Locate the cell with the specified text and output its (x, y) center coordinate. 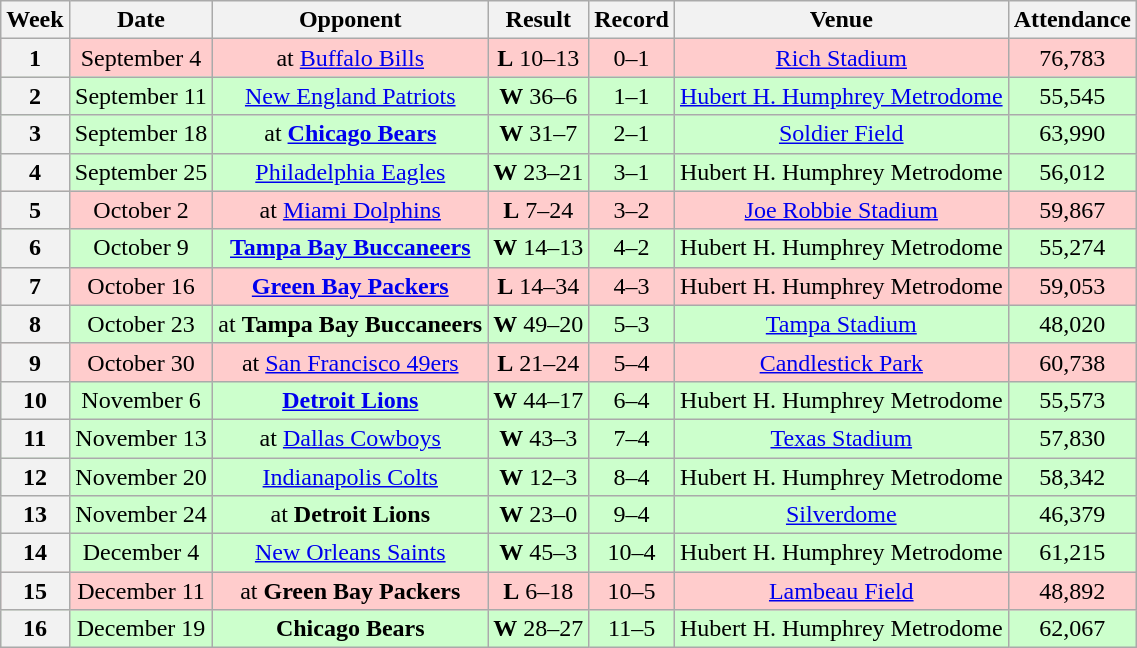
9–4 (632, 515)
9 (35, 362)
September 25 (141, 172)
76,783 (1072, 58)
5–3 (632, 324)
Indianapolis Colts (350, 477)
at Chicago Bears (350, 134)
Lambeau Field (841, 591)
46,379 (1072, 515)
October 30 (141, 362)
Record (632, 20)
4–2 (632, 248)
6–4 (632, 400)
Silverdome (841, 515)
December 11 (141, 591)
55,545 (1072, 96)
57,830 (1072, 438)
Chicago Bears (350, 629)
W 49–20 (538, 324)
W 23–21 (538, 172)
L 10–13 (538, 58)
New England Patriots (350, 96)
15 (35, 591)
12 (35, 477)
W 45–3 (538, 553)
14 (35, 553)
at San Francisco 49ers (350, 362)
Result (538, 20)
November 13 (141, 438)
Opponent (350, 20)
1–1 (632, 96)
September 18 (141, 134)
Philadelphia Eagles (350, 172)
56,012 (1072, 172)
Attendance (1072, 20)
7–4 (632, 438)
W 43–3 (538, 438)
L 7–24 (538, 210)
63,990 (1072, 134)
Green Bay Packers (350, 286)
10–5 (632, 591)
10–4 (632, 553)
62,067 (1072, 629)
L 6–18 (538, 591)
60,738 (1072, 362)
13 (35, 515)
Joe Robbie Stadium (841, 210)
W 23–0 (538, 515)
W 44–17 (538, 400)
59,867 (1072, 210)
5–4 (632, 362)
Texas Stadium (841, 438)
Detroit Lions (350, 400)
Rich Stadium (841, 58)
November 6 (141, 400)
W 14–13 (538, 248)
6 (35, 248)
November 24 (141, 515)
55,274 (1072, 248)
48,020 (1072, 324)
October 23 (141, 324)
W 31–7 (538, 134)
3–1 (632, 172)
October 9 (141, 248)
58,342 (1072, 477)
0–1 (632, 58)
October 16 (141, 286)
W 12–3 (538, 477)
December 19 (141, 629)
at Detroit Lions (350, 515)
Soldier Field (841, 134)
W 36–6 (538, 96)
at Tampa Bay Buccaneers (350, 324)
11–5 (632, 629)
Tampa Bay Buccaneers (350, 248)
November 20 (141, 477)
Venue (841, 20)
10 (35, 400)
7 (35, 286)
3 (35, 134)
8–4 (632, 477)
at Miami Dolphins (350, 210)
16 (35, 629)
48,892 (1072, 591)
New Orleans Saints (350, 553)
5 (35, 210)
Date (141, 20)
L 14–34 (538, 286)
2 (35, 96)
2–1 (632, 134)
61,215 (1072, 553)
at Dallas Cowboys (350, 438)
55,573 (1072, 400)
December 4 (141, 553)
L 21–24 (538, 362)
October 2 (141, 210)
September 4 (141, 58)
8 (35, 324)
W 28–27 (538, 629)
Tampa Stadium (841, 324)
59,053 (1072, 286)
Week (35, 20)
3–2 (632, 210)
at Green Bay Packers (350, 591)
Candlestick Park (841, 362)
1 (35, 58)
4 (35, 172)
4–3 (632, 286)
at Buffalo Bills (350, 58)
11 (35, 438)
September 11 (141, 96)
